Return the [X, Y] coordinate for the center point of the cell that contains the specified text.  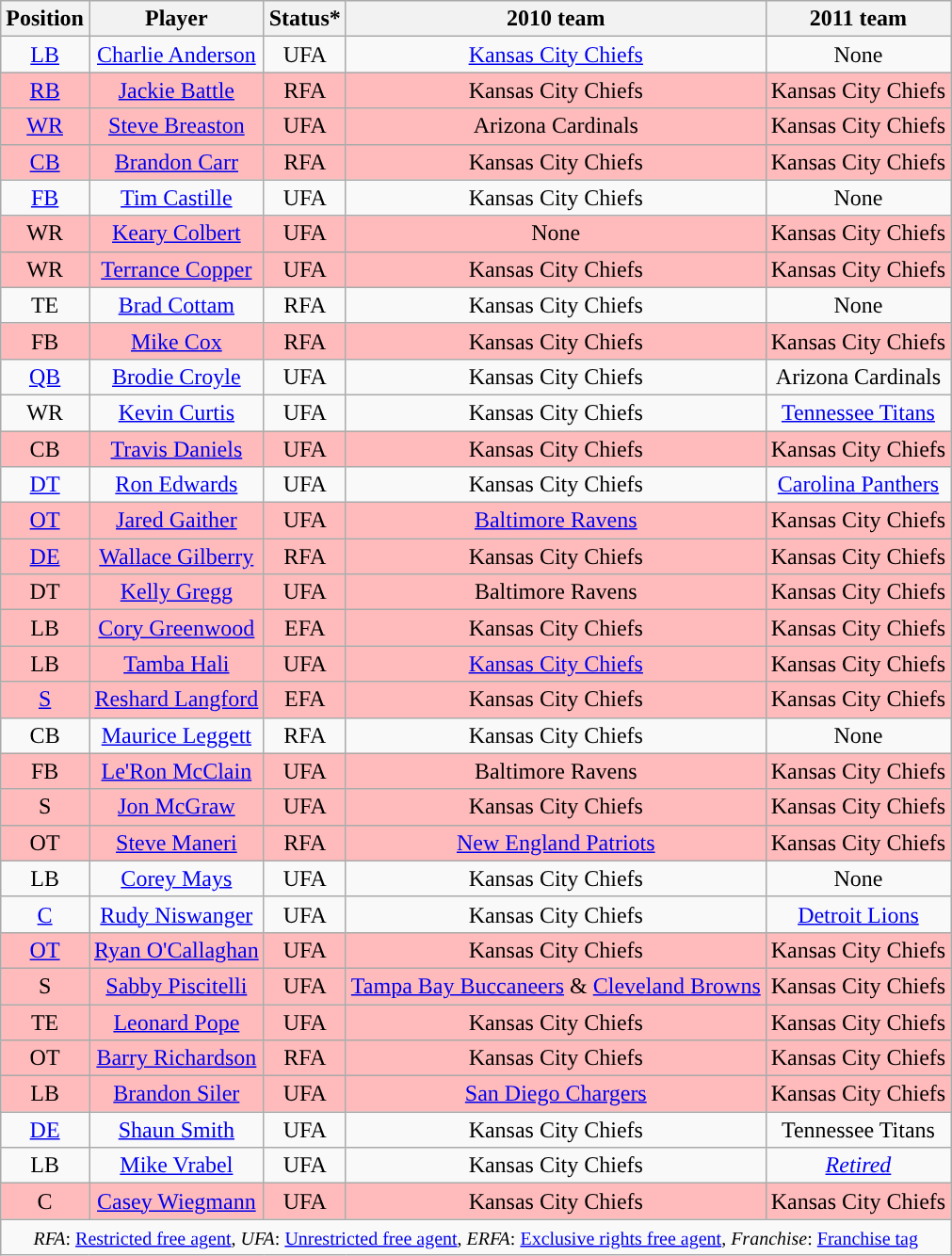
Travis Daniels [176, 449]
Reshard Langford [176, 700]
Le'Ron McClain [176, 771]
Brandon Carr [176, 162]
Jared Gaither [176, 521]
Kevin Curtis [176, 412]
2011 team [858, 19]
Keary Colbert [176, 233]
Steve Maneri [176, 843]
Tamba Hali [176, 664]
Jon McGraw [176, 807]
San Diego Chargers [556, 1094]
Shaun Smith [176, 1130]
Retired [858, 1166]
Charlie Anderson [176, 55]
RB [45, 90]
QB [45, 377]
Maurice Leggett [176, 735]
Steve Breaston [176, 126]
Terrance Copper [176, 269]
Carolina Panthers [858, 485]
Brandon Siler [176, 1094]
Casey Wiegmann [176, 1201]
Brodie Croyle [176, 377]
Tim Castille [176, 198]
Jackie Battle [176, 90]
Mike Cox [176, 341]
Rudy Niswanger [176, 914]
Ron Edwards [176, 485]
Position [45, 19]
Ryan O'Callaghan [176, 950]
Brad Cottam [176, 305]
2010 team [556, 19]
Detroit Lions [858, 914]
Player [176, 19]
New England Patriots [556, 843]
Leonard Pope [176, 1022]
Barry Richardson [176, 1058]
Tampa Bay Buccaneers & Cleveland Browns [556, 986]
Wallace Gilberry [176, 556]
Sabby Piscitelli [176, 986]
RFA: Restricted free agent, UFA: Unrestricted free agent, ERFA: Exclusive rights free agent, Franchise: Franchise tag [476, 1237]
Cory Greenwood [176, 628]
Mike Vrabel [176, 1166]
Kelly Gregg [176, 592]
Status* [305, 19]
Corey Mays [176, 878]
